Return the [x, y] coordinate for the center point of the cell that contains the specified text.  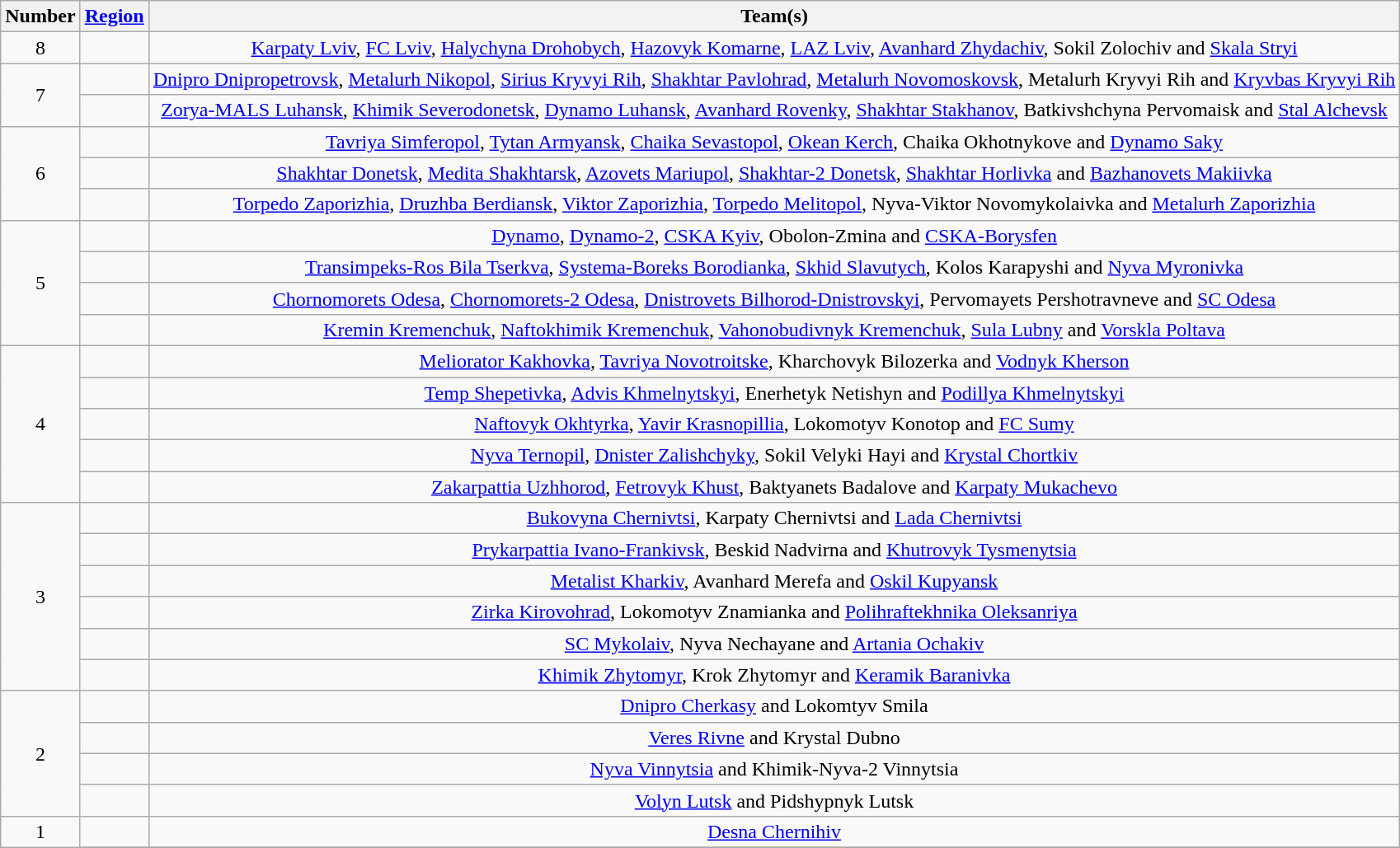
Meliorator Kakhovka, Tavriya Novotroitske, Kharchovyk Bilozerka and Vodnyk Kherson [774, 361]
Tavriya Simferopol, Tytan Armyansk, Chaika Sevastopol, Okean Kerch, Chaika Okhotnykove and Dynamo Saky [774, 142]
8 [40, 48]
1 [40, 832]
Dnipro Dnipropetrovsk, Metalurh Nikopol, Sirius Kryvyi Rih, Shakhtar Pavlohrad, Metalurh Novomoskovsk, Metalurh Kryvyi Rih and Kryvbas Kryvyi Rih [774, 79]
Chornomorets Odesa, Chornomorets-2 Odesa, Dnistrovets Bilhorod-Dnistrovskyi, Pervomayets Pershotravneve and SC Odesa [774, 298]
Dnipro Cherkasy and Lokomtyv Smila [774, 706]
Naftovyk Okhtyrka, Yavir Krasnopillia, Lokomotyv Konotop and FC Sumy [774, 424]
Kremin Kremenchuk, Naftokhimik Kremenchuk, Vahonobudivnyk Kremenchuk, Sula Lubny and Vorskla Poltava [774, 330]
Bukovyna Chernivtsi, Karpaty Chernivtsi and Lada Chernivtsi [774, 518]
4 [40, 424]
Team(s) [774, 16]
2 [40, 753]
Torpedo Zaporizhia, Druzhba Berdiansk, Viktor Zaporizhia, Torpedo Melitopol, Nyva-Viktor Novomykolaivka and Metalurh Zaporizhia [774, 204]
Volyn Lutsk and Pidshypnyk Lutsk [774, 800]
6 [40, 173]
Khimik Zhytomyr, Krok Zhytomyr and Keramik Baranivka [774, 675]
Metalist Kharkiv, Avanhard Merefa and Oskil Kupyansk [774, 581]
5 [40, 283]
Prykarpattia Ivano-Frankivsk, Beskid Nadvirna and Khutrovyk Tysmenytsia [774, 550]
3 [40, 597]
Nyva Ternopil, Dnister Zalishchyky, Sokil Velyki Hayi and Krystal Chortkiv [774, 456]
Number [40, 16]
Region [114, 16]
Transimpeks-Ros Bila Tserkva, Systema-Boreks Borodianka, Skhid Slavutych, Kolos Karapyshi and Nyva Myronivka [774, 267]
Temp Shepetivka, Advis Khmelnytskyi, Enerhetyk Netishyn and Podillya Khmelnytskyi [774, 393]
Shakhtar Donetsk, Medita Shakhtarsk, Azovets Mariupol, Shakhtar-2 Donetsk, Shakhtar Horlivka and Bazhanovets Makiivka [774, 173]
Desna Chernihiv [774, 832]
Zorya-MALS Luhansk, Khimik Severodonetsk, Dynamo Luhansk, Avanhard Rovenky, Shakhtar Stakhanov, Batkivshchyna Pervomaisk and Stal Alchevsk [774, 110]
Zirka Kirovohrad, Lokomotyv Znamianka and Polihraftekhnika Oleksanriya [774, 612]
Veres Rivne and Krystal Dubno [774, 738]
Zakarpattia Uzhhorod, Fetrovyk Khust, Baktyanets Badalove and Karpaty Mukachevo [774, 487]
Karpaty Lviv, FC Lviv, Halychyna Drohobych, Hazovyk Komarne, LAZ Lviv, Avanhard Zhydachiv, Sokil Zolochiv and Skala Stryi [774, 48]
SC Mykolaiv, Nyva Nechayane and Artania Ochakiv [774, 644]
Dynamo, Dynamo-2, CSKA Kyiv, Obolon-Zmina and CSKA-Borysfen [774, 236]
Nyva Vinnytsia and Khimik-Nyva-2 Vinnytsia [774, 769]
7 [40, 95]
